Find where the given text appears and provide that cell's center as [x, y] coordinate. 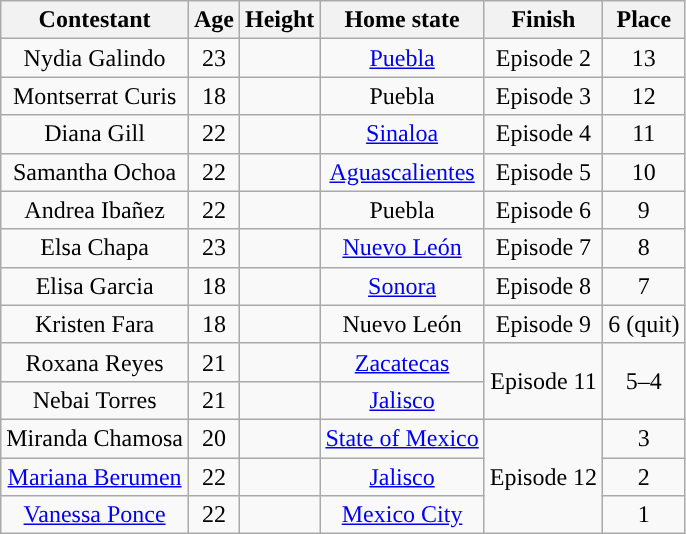
Episode 5 [543, 172]
Episode 2 [543, 58]
2 [644, 477]
Contestant [95, 20]
Sinaloa [402, 134]
Height [279, 20]
Elisa Garcia [95, 286]
Mexico City [402, 515]
Elsa Chapa [95, 248]
Vanessa Ponce [95, 515]
9 [644, 210]
Miranda Chamosa [95, 438]
Sonora [402, 286]
Episode 9 [543, 324]
7 [644, 286]
Place [644, 20]
Andrea Ibañez [95, 210]
Nydia Galindo [95, 58]
Age [214, 20]
11 [644, 134]
20 [214, 438]
8 [644, 248]
Episode 8 [543, 286]
Kristen Fara [95, 324]
3 [644, 438]
Episode 12 [543, 476]
Episode 4 [543, 134]
1 [644, 515]
Finish [543, 20]
Nebai Torres [95, 400]
6 (quit) [644, 324]
Samantha Ochoa [95, 172]
5–4 [644, 381]
State of Mexico [402, 438]
Aguascalientes [402, 172]
Episode 7 [543, 248]
Zacatecas [402, 362]
13 [644, 58]
Diana Gill [95, 134]
10 [644, 172]
Episode 11 [543, 381]
Roxana Reyes [95, 362]
12 [644, 96]
Home state [402, 20]
Montserrat Curis [95, 96]
Mariana Berumen [95, 477]
Episode 6 [543, 210]
Episode 3 [543, 96]
